Return (x, y) of the center of cell containing provided text 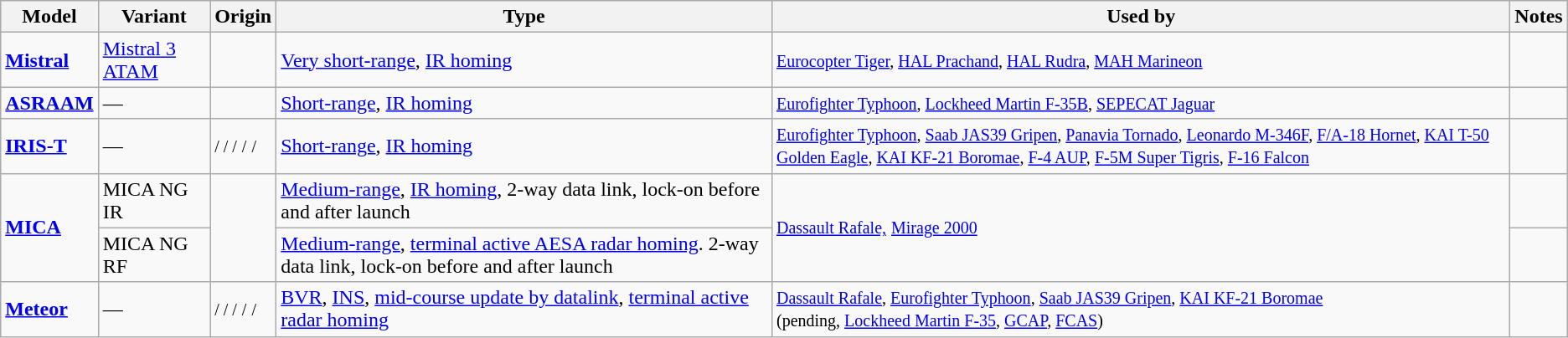
Origin (243, 17)
Model (49, 17)
Mistral 3 ATAM (154, 60)
BVR, INS, mid-course update by datalink, terminal active radar homing (524, 310)
Mistral (49, 60)
Dassault Rafale, Eurofighter Typhoon, Saab JAS39 Gripen, KAI KF-21 Boromae(pending, Lockheed Martin F-35, GCAP, FCAS) (1141, 310)
ASRAAM (49, 103)
Dassault Rafale, Mirage 2000 (1141, 228)
MICA (49, 228)
Variant (154, 17)
Eurocopter Tiger, HAL Prachand, HAL Rudra, MAH Marineon (1141, 60)
Very short-range, IR homing (524, 60)
Type (524, 17)
Notes (1539, 17)
Medium-range, IR homing, 2-way data link, lock-on before and after launch (524, 201)
IRIS-T (49, 146)
Used by (1141, 17)
Medium-range, terminal active AESA radar homing. 2-way data link, lock-on before and after launch (524, 254)
MICA NG IR (154, 201)
MICA NG RF (154, 254)
Meteor (49, 310)
Eurofighter Typhoon, Lockheed Martin F-35B, SEPECAT Jaguar (1141, 103)
